Return [x, y] of the center of cell containing provided text 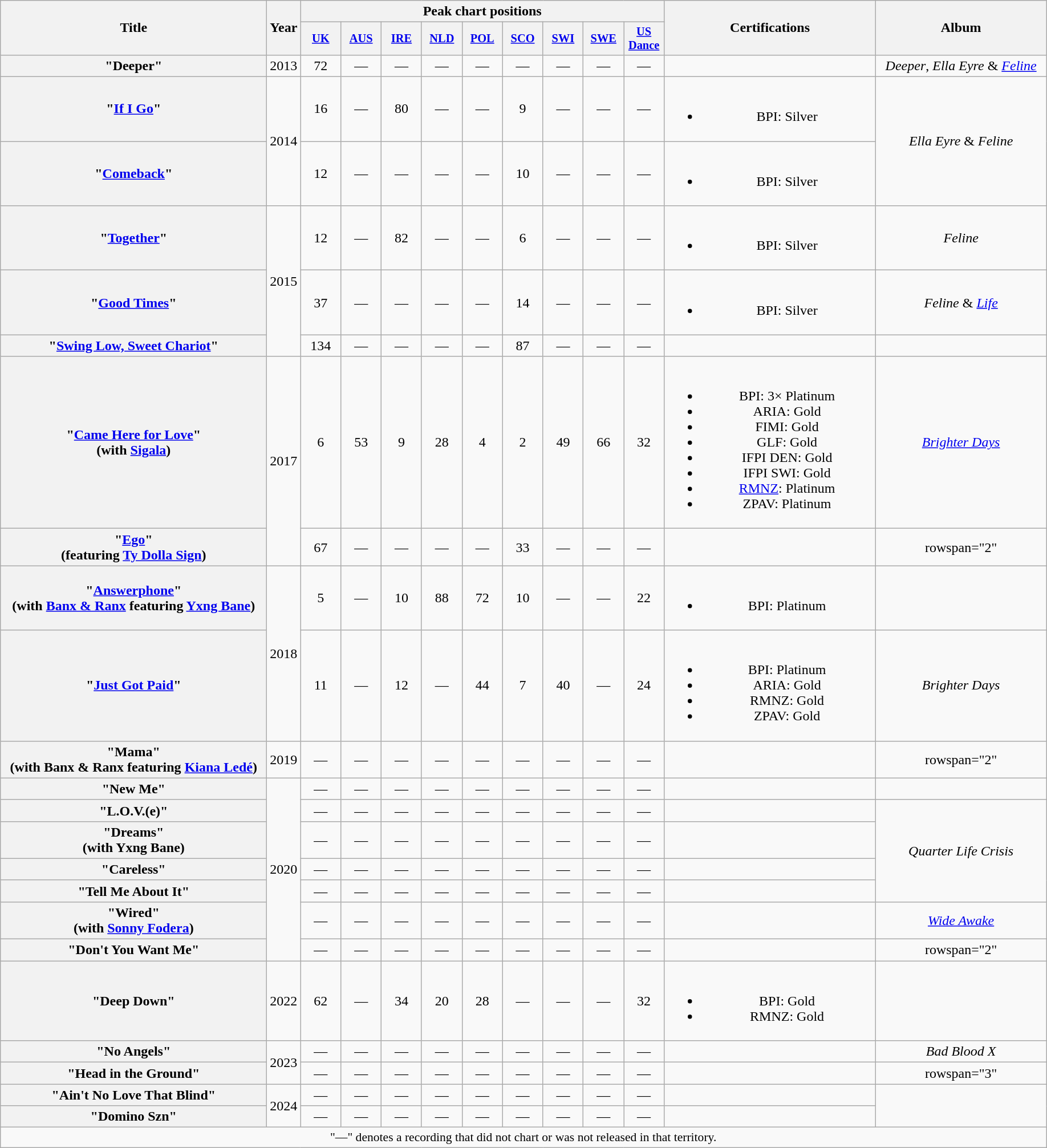
"Domino Szn" [133, 1117]
33 [522, 547]
2 [522, 443]
2023 [284, 1062]
"If I Go" [133, 109]
Feline & Life [961, 302]
88 [441, 598]
11 [320, 685]
POL [482, 39]
"Don't You Want Me" [133, 950]
BPI: 3× PlatinumARIA: GoldFIMI: GoldGLF: GoldIFPI DEN: GoldIFPI SWI: GoldRMNZ: PlatinumZPAV: Platinum [770, 443]
IRE [401, 39]
34 [401, 1001]
"Came Here for Love"(with Sigala) [133, 443]
Deeper, Ella Eyre & Feline [961, 66]
USDance [644, 39]
134 [320, 346]
Year [284, 28]
"Deep Down" [133, 1001]
"Wired" (with Sonny Fodera) [133, 920]
7 [522, 685]
16 [320, 109]
87 [522, 346]
53 [362, 443]
Bad Blood X [961, 1052]
BPI: PlatinumARIA: GoldRMNZ: GoldZPAV: Gold [770, 685]
22 [644, 598]
UK [320, 39]
2015 [284, 281]
"Tell Me About It" [133, 891]
"L.O.V.(e)" [133, 810]
"Good Times" [133, 302]
37 [320, 302]
2020 [284, 869]
2018 [284, 654]
67 [320, 547]
82 [401, 238]
"Head in the Ground" [133, 1073]
NLD [441, 39]
Peak chart positions [482, 11]
"Swing Low, Sweet Chariot" [133, 346]
rowspan="3" [961, 1073]
BPI: GoldRMNZ: Gold [770, 1001]
"Careless" [133, 869]
AUS [362, 39]
"Deeper" [133, 66]
"—" denotes a recording that did not chart or was not released in that territory. [523, 1138]
5 [320, 598]
Quarter Life Crisis [961, 851]
"Dreams" (with Yxng Bane) [133, 839]
62 [320, 1001]
24 [644, 685]
BPI: Platinum [770, 598]
66 [603, 443]
2017 [284, 461]
"No Angels" [133, 1052]
2024 [284, 1106]
SWI [563, 39]
4 [482, 443]
40 [563, 685]
Feline [961, 238]
"Ain't No Love That Blind" [133, 1095]
"Answerphone"(with Banx & Ranx featuring Yxng Bane) [133, 598]
2019 [284, 760]
"Together" [133, 238]
44 [482, 685]
Album [961, 28]
Ella Eyre & Feline [961, 141]
20 [441, 1001]
"Just Got Paid" [133, 685]
2013 [284, 66]
"Mama" (with Banx & Ranx featuring Kiana Ledé) [133, 760]
Certifications [770, 28]
2022 [284, 1001]
Wide Awake [961, 920]
2014 [284, 141]
80 [401, 109]
SWE [603, 39]
"Ego"(featuring Ty Dolla Sign) [133, 547]
"Comeback" [133, 173]
"New Me" [133, 789]
Title [133, 28]
SCO [522, 39]
49 [563, 443]
14 [522, 302]
